Pinpoint the cell where the given text exists, returning its [X, Y] midpoint coordinate. 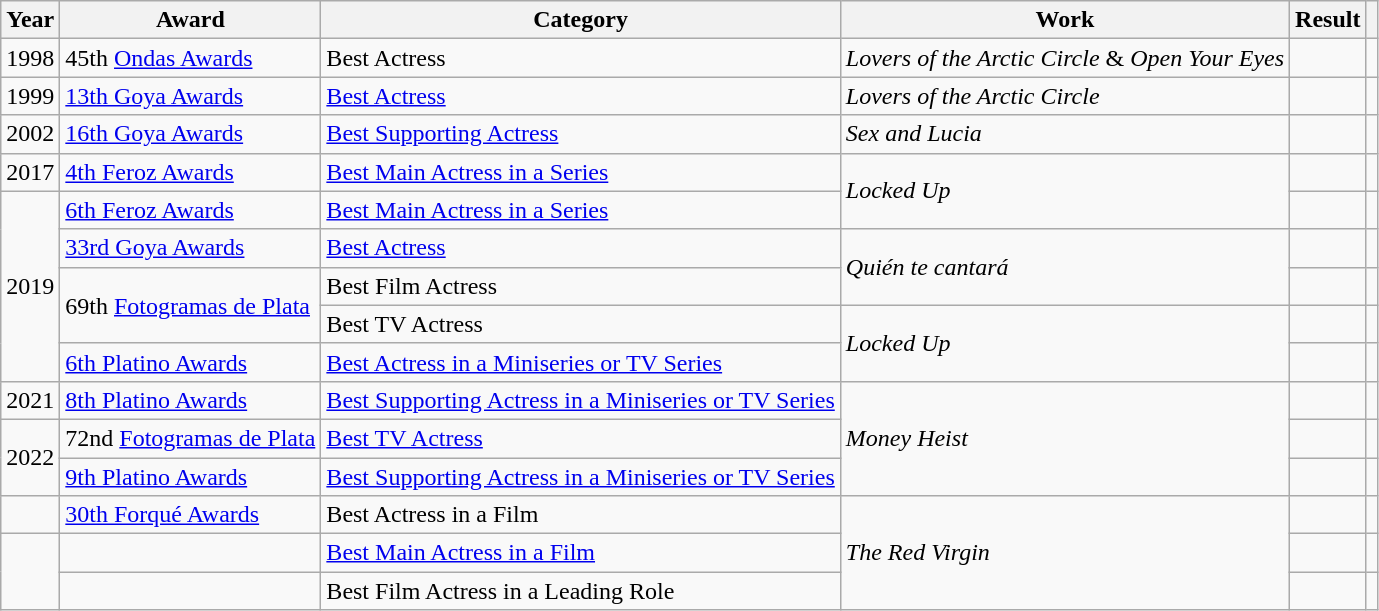
2022 [30, 457]
Best Actress in a Miniseries or TV Series [580, 362]
2021 [30, 400]
4th Feroz Awards [190, 172]
1999 [30, 96]
6th Feroz Awards [190, 210]
6th Platino Awards [190, 362]
The Red Virgin [1064, 553]
Result [1328, 20]
Category [580, 20]
72nd Fotogramas de Plata [190, 438]
Best Supporting Actress [580, 134]
16th Goya Awards [190, 134]
45th Ondas Awards [190, 58]
Best Film Actress in a Leading Role [580, 591]
Lovers of the Arctic Circle [1064, 96]
Money Heist [1064, 438]
Award [190, 20]
Lovers of the Arctic Circle & Open Your Eyes [1064, 58]
Quién te cantará [1064, 267]
2019 [30, 286]
9th Platino Awards [190, 477]
Work [1064, 20]
69th Fotogramas de Plata [190, 305]
8th Platino Awards [190, 400]
Sex and Lucia [1064, 134]
Year [30, 20]
13th Goya Awards [190, 96]
33rd Goya Awards [190, 248]
30th Forqué Awards [190, 515]
Best Film Actress [580, 286]
2002 [30, 134]
2017 [30, 172]
1998 [30, 58]
Best Actress in a Film [580, 515]
Best Main Actress in a Film [580, 553]
